Capture the cell that displays the provided text and extract its [x, y] central coordinate. 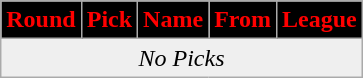
Round [41, 20]
From [243, 20]
League [320, 20]
Name [174, 20]
Pick [109, 20]
No Picks [182, 58]
